For the text-containing cell, return its midpoint in [x, y] coordinate format. 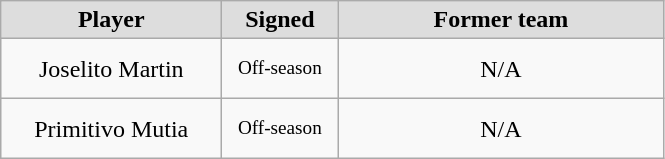
Joselito Martin [112, 69]
Former team [501, 20]
Primitivo Mutia [112, 129]
Signed [280, 20]
Player [112, 20]
